Scan for the cell matching the given text and deliver its [X, Y] coordinate at center. 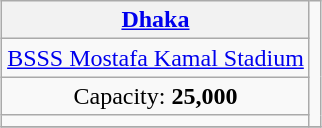
Capacity: 25,000 [156, 96]
BSSS Mostafa Kamal Stadium [156, 58]
Dhaka [156, 20]
